For the text-containing cell, return its midpoint in (x, y) coordinate format. 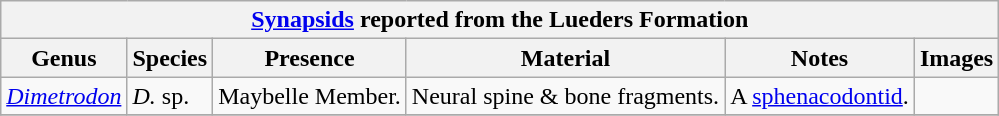
Material (565, 58)
D. sp. (170, 96)
Presence (310, 58)
Synapsids reported from the Lueders Formation (500, 20)
Genus (64, 58)
Notes (820, 58)
A sphenacodontid. (820, 96)
Images (956, 58)
Species (170, 58)
Dimetrodon (64, 96)
Maybelle Member. (310, 96)
Neural spine & bone fragments. (565, 96)
